Detect which cell encompasses the target text, then output its [X, Y] center coordinate. 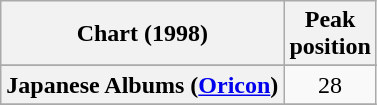
Chart (1998) [142, 34]
Japanese Albums (Oricon) [142, 85]
Peakposition [330, 34]
28 [330, 85]
